Provide the (x, y) coordinate of the cell's center where the given text is located.  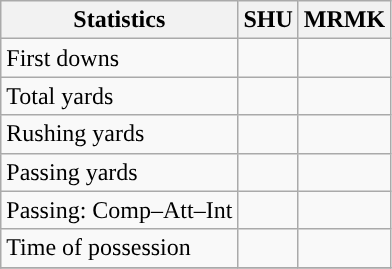
MRMK (344, 20)
Total yards (120, 96)
Rushing yards (120, 134)
Time of possession (120, 248)
Passing: Comp–Att–Int (120, 210)
First downs (120, 58)
Passing yards (120, 172)
SHU (268, 20)
Statistics (120, 20)
